Determine the (x, y) coordinate at the center of the cell enclosing the given text.  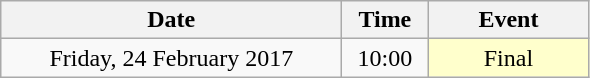
Friday, 24 February 2017 (172, 58)
Time (385, 20)
Event (508, 20)
10:00 (385, 58)
Date (172, 20)
Final (508, 58)
